Identify which cell holds the provided text, then report its (x, y) central coordinate. 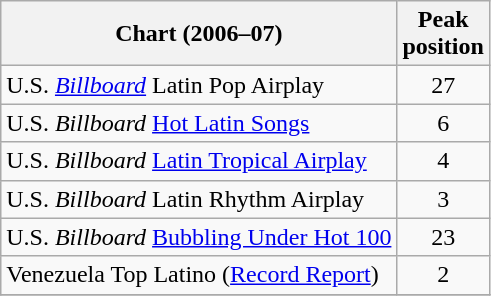
6 (443, 123)
23 (443, 237)
Peakposition (443, 34)
U.S. Billboard Latin Tropical Airplay (199, 161)
4 (443, 161)
U.S. Billboard Bubbling Under Hot 100 (199, 237)
2 (443, 275)
U.S. Billboard Latin Pop Airplay (199, 85)
3 (443, 199)
U.S. Billboard Latin Rhythm Airplay (199, 199)
U.S. Billboard Hot Latin Songs (199, 123)
27 (443, 85)
Venezuela Top Latino (Record Report) (199, 275)
Chart (2006–07) (199, 34)
